Capture the cell that displays the provided text and extract its [X, Y] central coordinate. 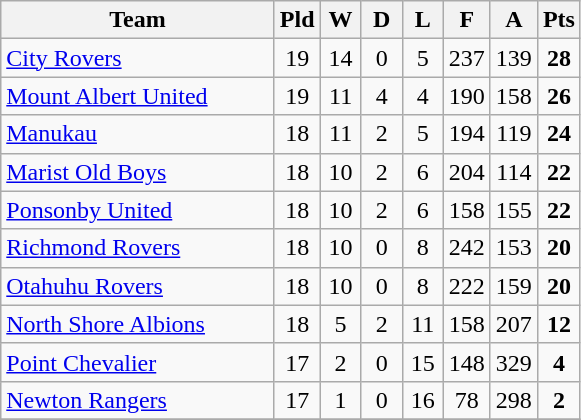
148 [466, 362]
190 [466, 96]
Pts [558, 20]
155 [514, 210]
329 [514, 362]
78 [466, 400]
Point Chevalier [138, 362]
North Shore Albions [138, 324]
204 [466, 172]
Ponsonby United [138, 210]
D [382, 20]
Manukau [138, 134]
A [514, 20]
159 [514, 286]
194 [466, 134]
Pld [297, 20]
207 [514, 324]
242 [466, 248]
222 [466, 286]
24 [558, 134]
F [466, 20]
Otahuhu Rovers [138, 286]
26 [558, 96]
119 [514, 134]
237 [466, 58]
14 [340, 58]
Mount Albert United [138, 96]
153 [514, 248]
Team [138, 20]
1 [340, 400]
W [340, 20]
16 [422, 400]
Marist Old Boys [138, 172]
L [422, 20]
15 [422, 362]
28 [558, 58]
12 [558, 324]
Richmond Rovers [138, 248]
City Rovers [138, 58]
139 [514, 58]
114 [514, 172]
298 [514, 400]
Newton Rangers [138, 400]
